Find where the given text appears and provide that cell's center as [x, y] coordinate. 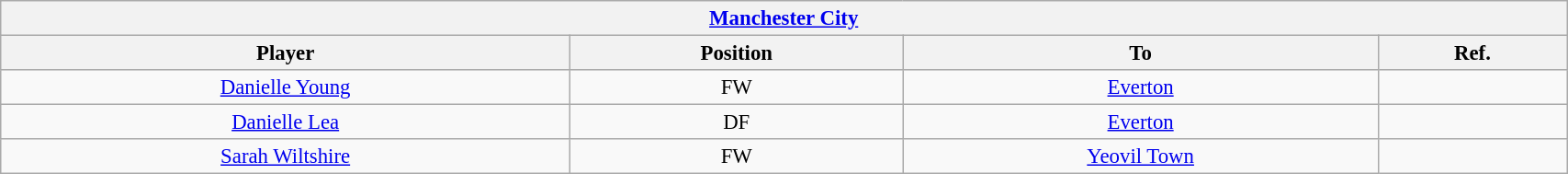
Player [286, 53]
Danielle Young [286, 87]
Ref. [1472, 53]
Danielle Lea [286, 122]
Position [737, 53]
DF [737, 122]
Sarah Wiltshire [286, 157]
Yeovil Town [1141, 157]
Manchester City [784, 18]
To [1141, 53]
